Locate the cell with the specified text and output its (X, Y) center coordinate. 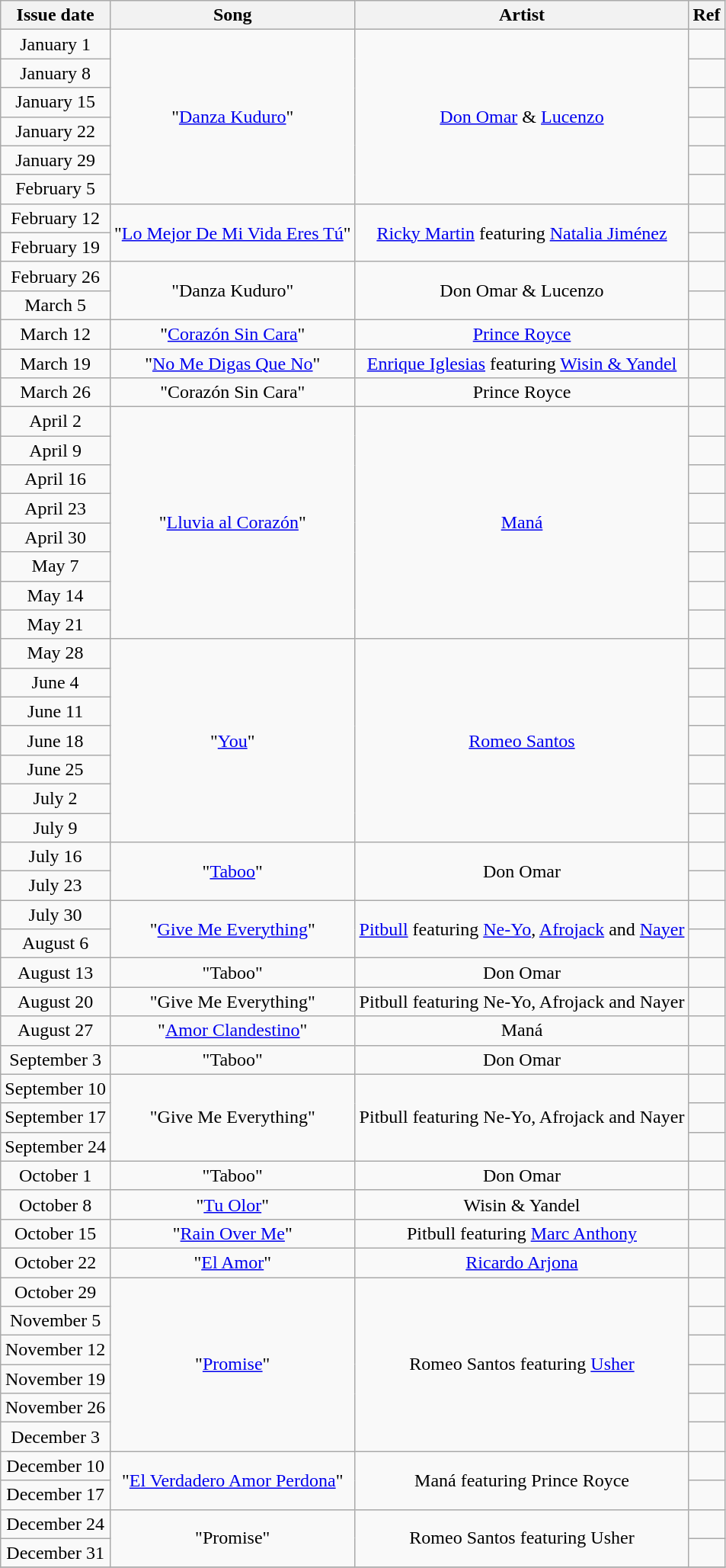
January 29 (56, 160)
Romeo Santos (522, 740)
Ref (707, 15)
April 16 (56, 479)
August 6 (56, 944)
"You" (232, 740)
March 26 (56, 393)
May 14 (56, 595)
December 10 (56, 1466)
April 23 (56, 508)
August 20 (56, 1002)
January 15 (56, 102)
December 24 (56, 1524)
October 15 (56, 1233)
June 4 (56, 682)
March 19 (56, 364)
September 10 (56, 1089)
April 30 (56, 537)
December 31 (56, 1553)
Ricardo Arjona (522, 1262)
March 12 (56, 334)
June 25 (56, 769)
"Tu Olor" (232, 1204)
August 27 (56, 1031)
December 3 (56, 1437)
February 26 (56, 276)
February 12 (56, 218)
Wisin & Yandel (522, 1204)
September 17 (56, 1117)
January 1 (56, 44)
"Lo Mejor De Mi Vida Eres Tú" (232, 232)
"El Verdadero Amor Perdona" (232, 1480)
April 2 (56, 422)
August 13 (56, 973)
November 5 (56, 1321)
Pitbull featuring Marc Anthony (522, 1233)
January 8 (56, 73)
October 8 (56, 1204)
October 29 (56, 1292)
Maná featuring Prince Royce (522, 1480)
March 5 (56, 305)
February 19 (56, 247)
"No Me Digas Que No" (232, 364)
"Lluvia al Corazón" (232, 523)
October 1 (56, 1175)
Enrique Iglesias featuring Wisin & Yandel (522, 364)
September 3 (56, 1060)
Ricky Martin featuring Natalia Jiménez (522, 232)
May 28 (56, 653)
June 18 (56, 740)
July 23 (56, 886)
July 9 (56, 827)
January 22 (56, 131)
May 7 (56, 566)
"El Amor" (232, 1262)
November 26 (56, 1408)
Song (232, 15)
July 30 (56, 915)
September 24 (56, 1146)
July 16 (56, 857)
"Amor Clandestino" (232, 1031)
November 19 (56, 1379)
November 12 (56, 1350)
December 17 (56, 1495)
October 22 (56, 1262)
Issue date (56, 15)
July 2 (56, 798)
May 21 (56, 624)
"Rain Over Me" (232, 1233)
Artist (522, 15)
February 5 (56, 189)
June 11 (56, 711)
April 9 (56, 451)
